Pinpoint the cell where the given text exists, returning its (X, Y) midpoint coordinate. 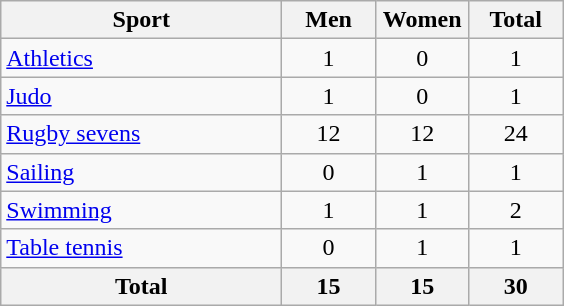
Athletics (142, 58)
Swimming (142, 210)
Table tennis (142, 248)
30 (516, 286)
Sport (142, 20)
24 (516, 134)
Judo (142, 96)
Rugby sevens (142, 134)
Women (422, 20)
Sailing (142, 172)
Men (329, 20)
2 (516, 210)
